Return the (x, y) coordinate for the center point of the cell that contains the specified text.  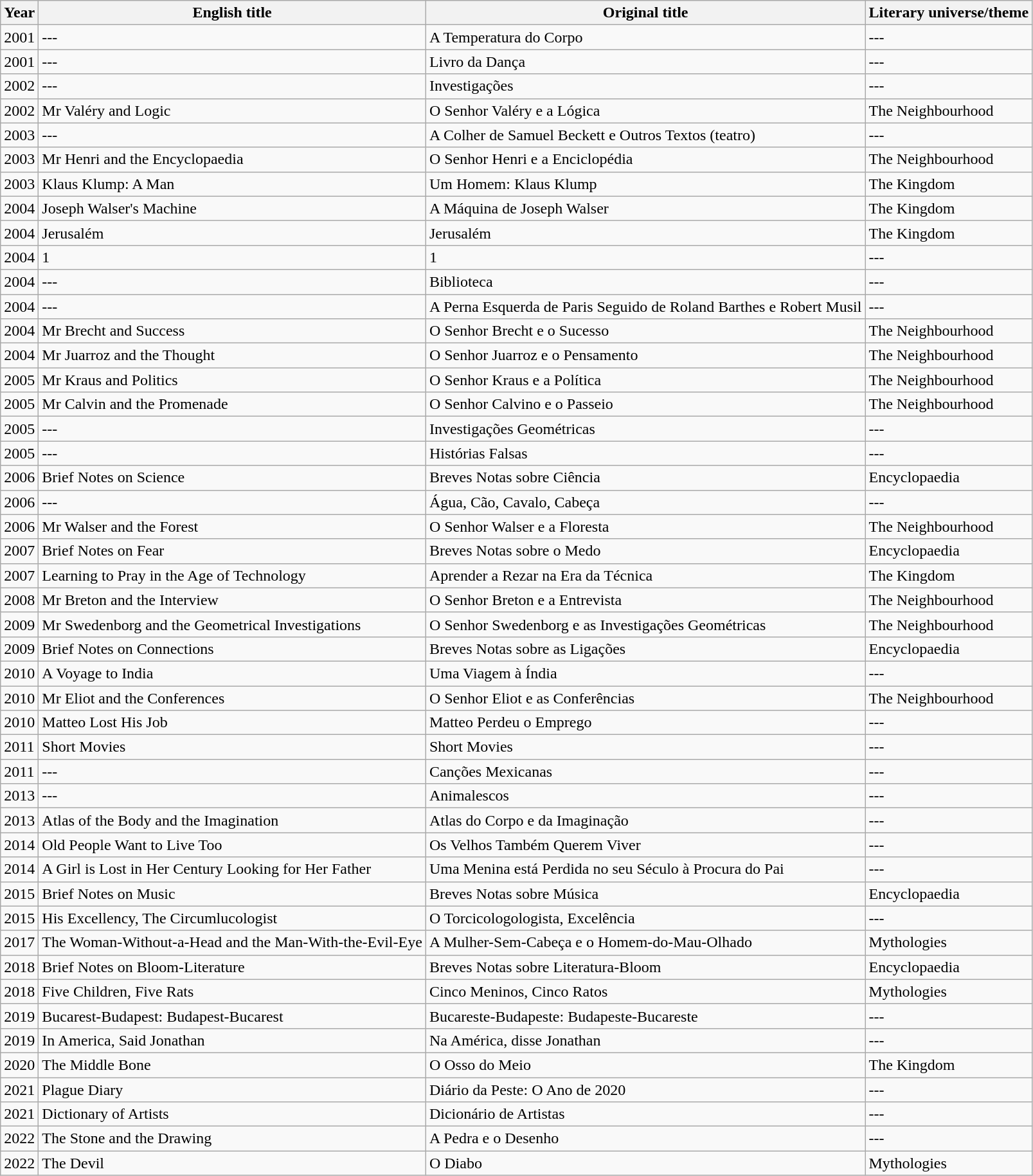
Diário da Peste: O Ano de 2020 (645, 1090)
O Senhor Valéry e a Lógica (645, 111)
Klaus Klump: A Man (233, 184)
2020 (19, 1065)
A Perna Esquerda de Paris Seguido de Roland Barthes e Robert Musil (645, 307)
Investigações Geométricas (645, 429)
Investigações (645, 86)
Mr Walser and the Forest (233, 527)
Água, Cão, Cavalo, Cabeça (645, 502)
Brief Notes on Bloom-Literature (233, 967)
In America, Said Jonathan (233, 1040)
Brief Notes on Fear (233, 551)
O Senhor Walser e a Floresta (645, 527)
Old People Want to Live Too (233, 845)
Uma Menina está Perdida no seu Século à Procura do Pai (645, 869)
Mr Calvin and the Promenade (233, 404)
Learning to Pray in the Age of Technology (233, 575)
Brief Notes on Music (233, 894)
Biblioteca (645, 282)
Brief Notes on Science (233, 478)
O Senhor Breton e a Entrevista (645, 600)
Brief Notes on Connections (233, 649)
Mr Eliot and the Conferences (233, 698)
Aprender a Rezar na Era da Técnica (645, 575)
Uma Viagem à Índia (645, 673)
Five Children, Five Rats (233, 991)
O Senhor Juarroz e o Pensamento (645, 356)
Breves Notas sobre Música (645, 894)
The Devil (233, 1163)
Bucarest-Budapest: Budapest-Bucarest (233, 1016)
O Senhor Henri e a Enciclopédia (645, 159)
Dictionary of Artists (233, 1114)
A Pedra e o Desenho (645, 1139)
Animalescos (645, 796)
Livro da Dança (645, 62)
Literary universe/theme (949, 13)
Breves Notas sobre as Ligações (645, 649)
Os Velhos Também Querem Viver (645, 845)
Cinco Meninos, Cinco Ratos (645, 991)
Breves Notas sobre Literatura-Bloom (645, 967)
O Senhor Kraus e a Política (645, 380)
2008 (19, 600)
The Woman-Without-a-Head and the Man-With-the-Evil-Eye (233, 943)
A Máquina de Joseph Walser (645, 208)
O Senhor Swedenborg e as Investigações Geométricas (645, 624)
2017 (19, 943)
Atlas do Corpo e da Imaginação (645, 820)
Mr Henri and the Encyclopaedia (233, 159)
The Middle Bone (233, 1065)
Histórias Falsas (645, 453)
A Voyage to India (233, 673)
Year (19, 13)
Matteo Perdeu o Emprego (645, 723)
Mr Kraus and Politics (233, 380)
Dicionário de Artistas (645, 1114)
Mr Valéry and Logic (233, 111)
A Mulher-Sem-Cabeça e o Homem-do-Mau-Olhado (645, 943)
Mr Swedenborg and the Geometrical Investigations (233, 624)
His Excellency, The Circumlucologist (233, 918)
O Senhor Eliot e as Conferências (645, 698)
Joseph Walser's Machine (233, 208)
Breves Notas sobre o Medo (645, 551)
A Colher de Samuel Beckett e Outros Textos (teatro) (645, 135)
Mr Juarroz and the Thought (233, 356)
O Senhor Calvino e o Passeio (645, 404)
Matteo Lost His Job (233, 723)
O Osso do Meio (645, 1065)
Mr Brecht and Success (233, 331)
Bucareste-Budapeste: Budapeste-Bucareste (645, 1016)
Um Homem: Klaus Klump (645, 184)
O Senhor Brecht e o Sucesso (645, 331)
A Girl is Lost in Her Century Looking for Her Father (233, 869)
Plague Diary (233, 1090)
O Torcicologologista, Excelência (645, 918)
The Stone and the Drawing (233, 1139)
A Temperatura do Corpo (645, 37)
Breves Notas sobre Ciência (645, 478)
Atlas of the Body and the Imagination (233, 820)
Na América, disse Jonathan (645, 1040)
O Diabo (645, 1163)
Canções Mexicanas (645, 772)
Mr Breton and the Interview (233, 600)
English title (233, 13)
Original title (645, 13)
